Search for the cell housing the specified text and yield its [x, y] center coordinate. 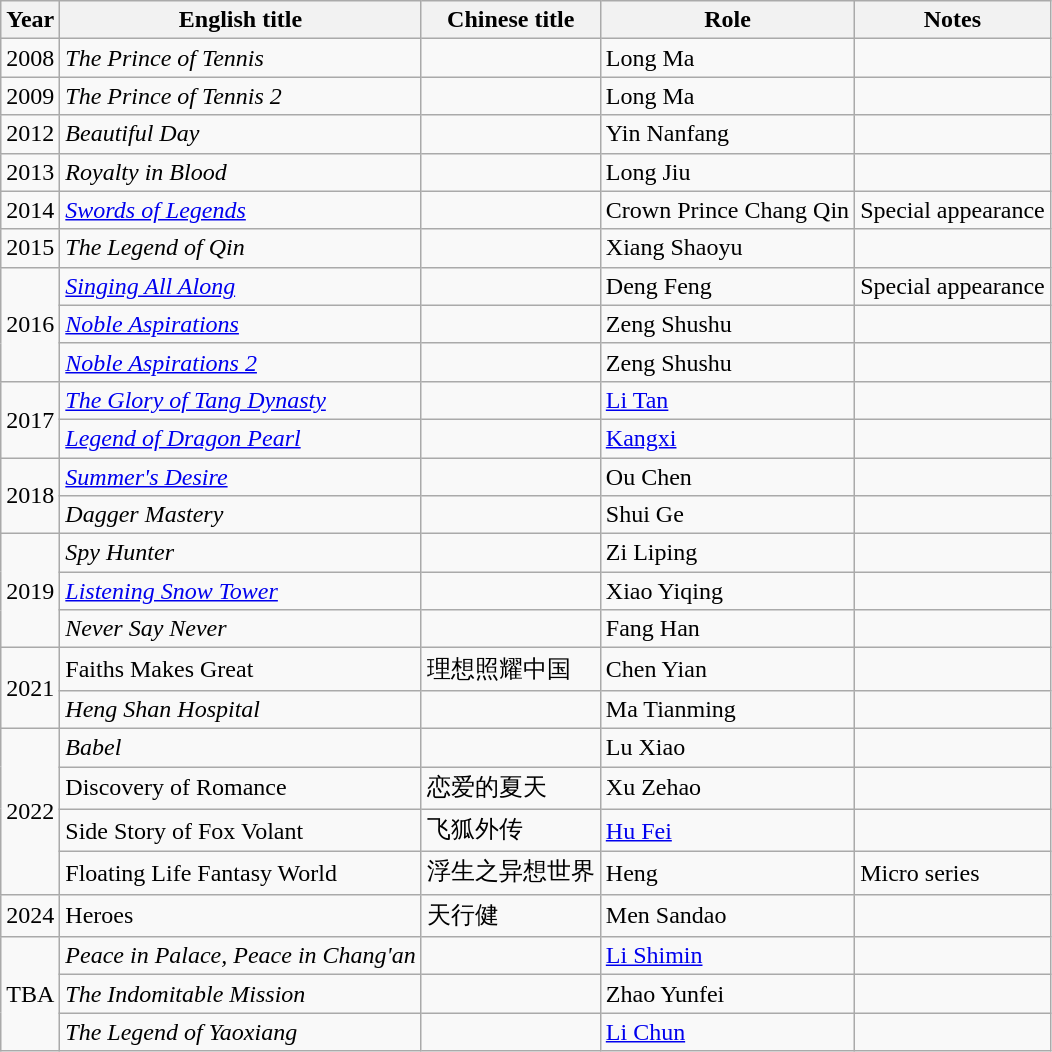
Chinese title [510, 20]
Zhao Yunfei [727, 994]
2008 [30, 58]
Ou Chen [727, 477]
Long Jiu [727, 172]
The Indomitable Mission [240, 994]
理想照耀中国 [510, 670]
Never Say Never [240, 629]
Noble Aspirations 2 [240, 362]
Discovery of Romance [240, 788]
Crown Prince Chang Qin [727, 210]
2024 [30, 916]
Beautiful Day [240, 134]
2021 [30, 688]
2012 [30, 134]
2022 [30, 811]
Xu Zehao [727, 788]
Role [727, 20]
Royalty in Blood [240, 172]
Li Chun [727, 1032]
Xiang Shaoyu [727, 248]
Men Sandao [727, 916]
Notes [953, 20]
Swords of Legends [240, 210]
Listening Snow Tower [240, 591]
Heroes [240, 916]
Kangxi [727, 438]
The Prince of Tennis 2 [240, 96]
2014 [30, 210]
2017 [30, 419]
Spy Hunter [240, 553]
Faiths Makes Great [240, 670]
Shui Ge [727, 515]
Xiao Yiqing [727, 591]
Year [30, 20]
The Glory of Tang Dynasty [240, 400]
Micro series [953, 874]
2016 [30, 324]
Babel [240, 747]
Summer's Desire [240, 477]
天行健 [510, 916]
Lu Xiao [727, 747]
The Legend of Qin [240, 248]
2019 [30, 591]
Floating Life Fantasy World [240, 874]
TBA [30, 994]
Singing All Along [240, 286]
Hu Fei [727, 830]
The Prince of Tennis [240, 58]
Side Story of Fox Volant [240, 830]
Legend of Dragon Pearl [240, 438]
English title [240, 20]
Fang Han [727, 629]
Heng Shan Hospital [240, 709]
Noble Aspirations [240, 324]
恋爱的夏天 [510, 788]
Yin Nanfang [727, 134]
Li Shimin [727, 956]
2013 [30, 172]
浮生之异想世界 [510, 874]
Chen Yian [727, 670]
飞狐外传 [510, 830]
Peace in Palace, Peace in Chang'an [240, 956]
2018 [30, 496]
Heng [727, 874]
The Legend of Yaoxiang [240, 1032]
2015 [30, 248]
Zi Liping [727, 553]
2009 [30, 96]
Li Tan [727, 400]
Dagger Mastery [240, 515]
Ma Tianming [727, 709]
Deng Feng [727, 286]
